From the cell containing the given text, extract its center point as [X, Y] coordinate. 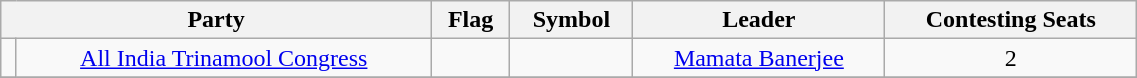
Flag [470, 20]
Leader [759, 20]
Symbol [572, 20]
Contesting Seats [1011, 20]
Mamata Banerjee [759, 58]
2 [1011, 58]
Party [216, 20]
All India Trinamool Congress [224, 58]
